Detect which cell encompasses the target text, then output its [x, y] center coordinate. 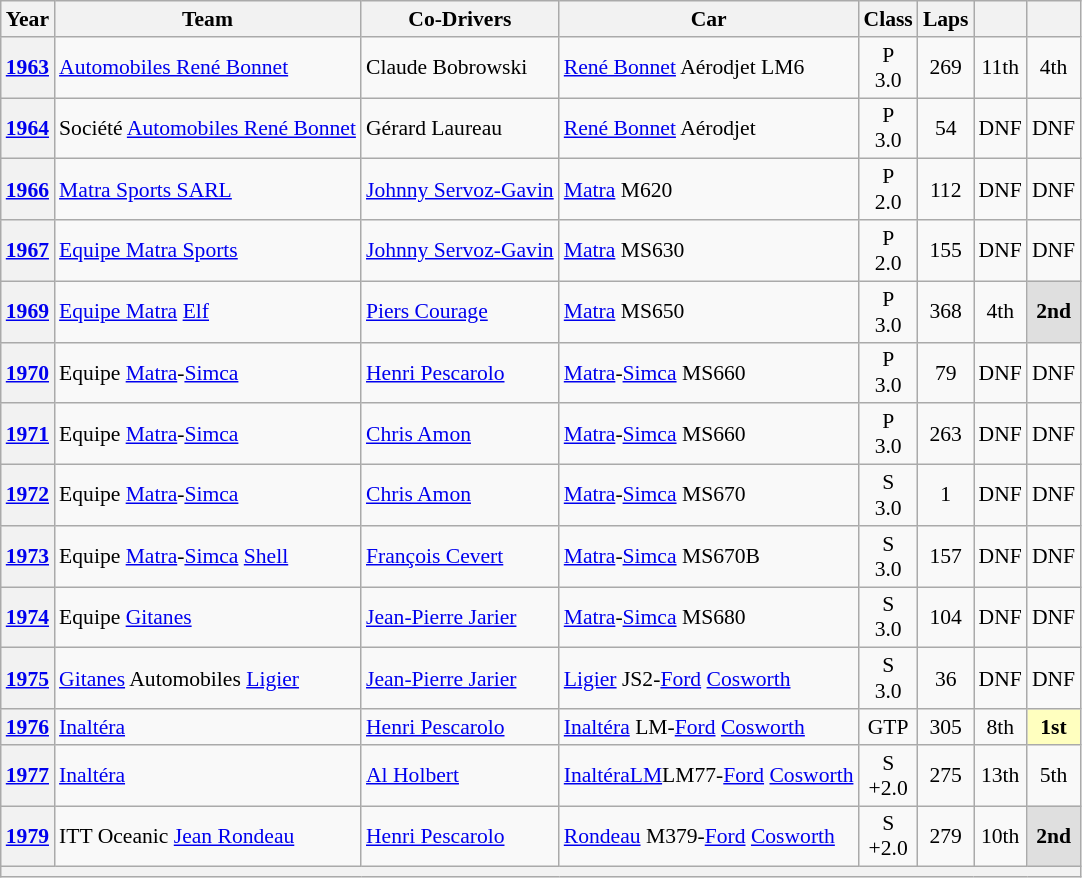
79 [946, 372]
1969 [28, 312]
Automobiles René Bonnet [208, 68]
269 [946, 68]
Class [888, 19]
Rondeau M379-Ford Cosworth [709, 836]
36 [946, 678]
275 [946, 776]
1st [1054, 727]
1975 [28, 678]
5th [1054, 776]
Equipe Gitanes [208, 618]
Gitanes Automobiles Ligier [208, 678]
Laps [946, 19]
Equipe Matra-Simca Shell [208, 556]
104 [946, 618]
1973 [28, 556]
Matra-Simca MS670 [709, 496]
368 [946, 312]
François Cevert [460, 556]
Gérard Laureau [460, 128]
1974 [28, 618]
10th [1000, 836]
1970 [28, 372]
Matra Sports SARL [208, 190]
René Bonnet Aérodjet [709, 128]
Car [709, 19]
13th [1000, 776]
1977 [28, 776]
ITT Oceanic Jean Rondeau [208, 836]
Ligier JS2-Ford Cosworth [709, 678]
InaltéraLMLM77-Ford Cosworth [709, 776]
GTP [888, 727]
8th [1000, 727]
1976 [28, 727]
Inaltéra LM-Ford Cosworth [709, 727]
Piers Courage [460, 312]
112 [946, 190]
Team [208, 19]
54 [946, 128]
1972 [28, 496]
1971 [28, 434]
155 [946, 250]
Matra MS650 [709, 312]
Al Holbert [460, 776]
263 [946, 434]
Matra-Simca MS680 [709, 618]
Year [28, 19]
Claude Bobrowski [460, 68]
1967 [28, 250]
305 [946, 727]
1966 [28, 190]
Equipe Matra Sports [208, 250]
1979 [28, 836]
Co-Drivers [460, 19]
Equipe Matra Elf [208, 312]
Société Automobiles René Bonnet [208, 128]
157 [946, 556]
11th [1000, 68]
1 [946, 496]
Matra-Simca MS670B [709, 556]
1963 [28, 68]
279 [946, 836]
1964 [28, 128]
René Bonnet Aérodjet LM6 [709, 68]
Matra M620 [709, 190]
Matra MS630 [709, 250]
